Return the (X, Y) coordinate for the center point of the cell that contains the specified text.  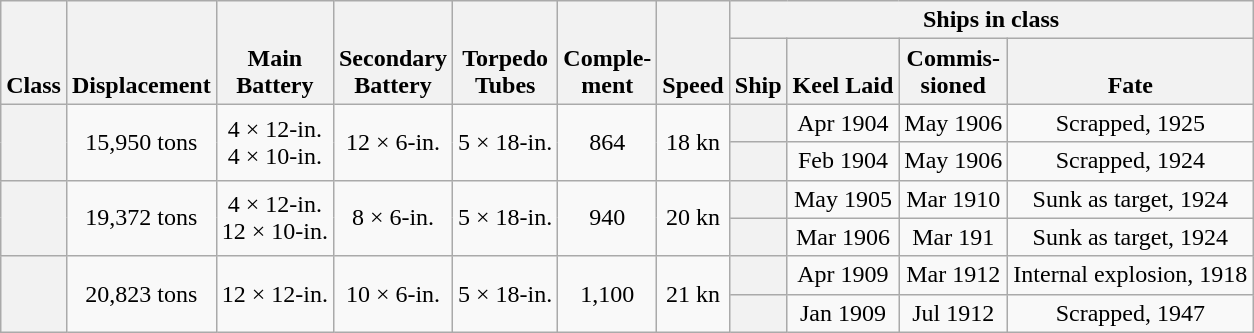
Speed (693, 52)
18 kn (693, 142)
Fate (1130, 72)
Scrapped, 1924 (1130, 161)
Scrapped, 1947 (1130, 313)
Commis-sioned (954, 72)
1,100 (608, 294)
15,950 tons (141, 142)
21 kn (693, 294)
Mar 191 (954, 237)
May 1905 (843, 199)
Ships in class (991, 20)
20 kn (693, 218)
12 × 6-in. (392, 142)
Scrapped, 1925 (1130, 123)
Apr 1904 (843, 123)
12 × 12-in. (274, 294)
Mar 1912 (954, 275)
4 × 12-in.4 × 10-in. (274, 142)
Keel Laid (843, 72)
Internal explosion, 1918 (1130, 275)
Class (34, 52)
Jul 1912 (954, 313)
8 × 6-in. (392, 218)
20,823 tons (141, 294)
MainBattery (274, 52)
Mar 1910 (954, 199)
19,372 tons (141, 218)
Jan 1909 (843, 313)
940 (608, 218)
Mar 1906 (843, 237)
Displacement (141, 52)
SecondaryBattery (392, 52)
Comple-ment (608, 52)
864 (608, 142)
TorpedoTubes (506, 52)
Apr 1909 (843, 275)
Ship (758, 72)
Feb 1904 (843, 161)
4 × 12-in.12 × 10-in. (274, 218)
10 × 6-in. (392, 294)
